Locate the cell with the specified text and output its (x, y) center coordinate. 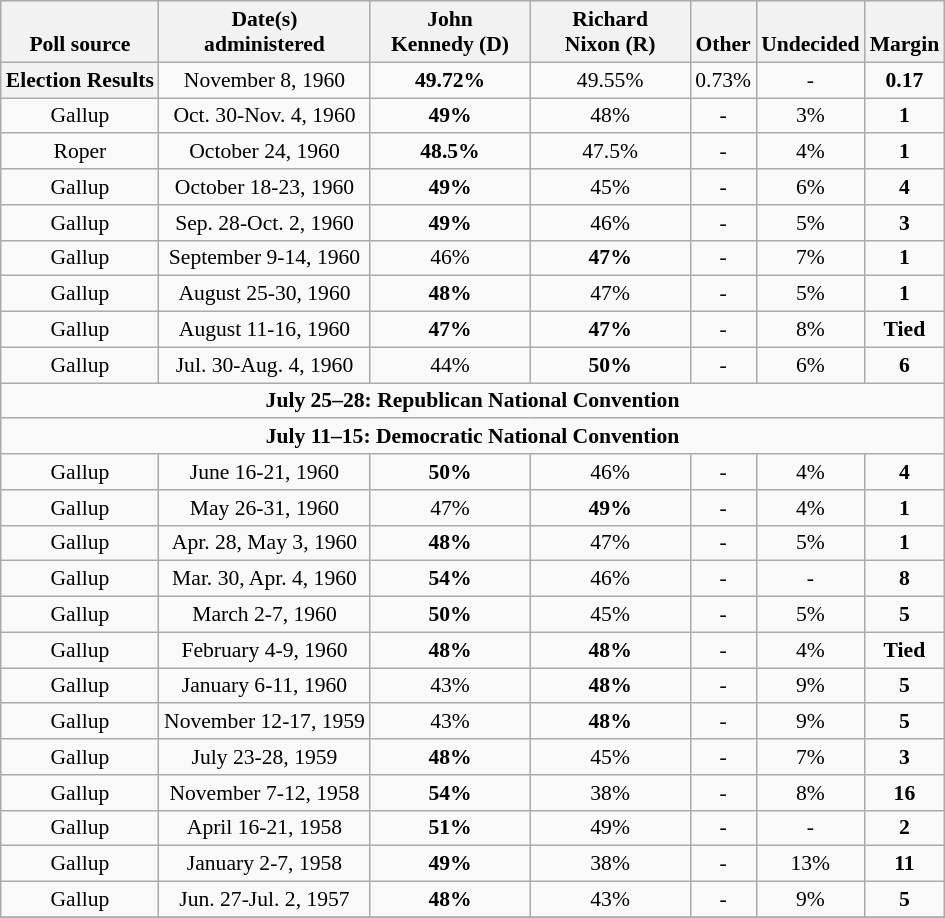
Election Results (80, 80)
51% (450, 828)
44% (450, 365)
Undecided (810, 32)
Margin (905, 32)
January 2-7, 1958 (264, 864)
August 25-30, 1960 (264, 294)
July 11–15: Democratic National Convention (473, 437)
Jul. 30-Aug. 4, 1960 (264, 365)
September 9-14, 1960 (264, 258)
August 11-16, 1960 (264, 330)
November 7-12, 1958 (264, 793)
Poll source (80, 32)
RichardNixon (R) (610, 32)
0.17 (905, 80)
Oct. 30-Nov. 4, 1960 (264, 116)
48.5% (450, 152)
November 8, 1960 (264, 80)
6 (905, 365)
0.73% (723, 80)
Mar. 30, Apr. 4, 1960 (264, 579)
November 12-17, 1959 (264, 722)
October 18-23, 1960 (264, 187)
Roper (80, 152)
49.72% (450, 80)
July 25–28: Republican National Convention (473, 401)
July 23-28, 1959 (264, 757)
October 24, 1960 (264, 152)
Date(s)administered (264, 32)
Other (723, 32)
49.55% (610, 80)
January 6-11, 1960 (264, 686)
April 16-21, 1958 (264, 828)
May 26-31, 1960 (264, 508)
March 2-7, 1960 (264, 615)
Jun. 27-Jul. 2, 1957 (264, 900)
3% (810, 116)
2 (905, 828)
February 4-9, 1960 (264, 650)
16 (905, 793)
June 16-21, 1960 (264, 472)
11 (905, 864)
JohnKennedy (D) (450, 32)
13% (810, 864)
8 (905, 579)
47.5% (610, 152)
Sep. 28-Oct. 2, 1960 (264, 223)
Apr. 28, May 3, 1960 (264, 543)
